Search for the cell housing the specified text and yield its [X, Y] center coordinate. 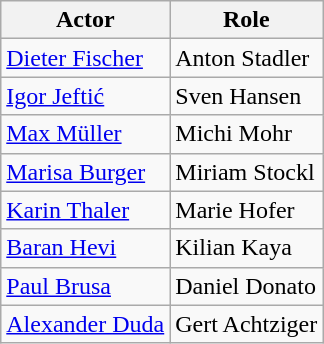
Igor Jeftić [86, 96]
Gert Achtziger [246, 324]
Anton Stadler [246, 58]
Kilian Kaya [246, 248]
Michi Mohr [246, 134]
Miriam Stockl [246, 172]
Marie Hofer [246, 210]
Karin Thaler [86, 210]
Dieter Fischer [86, 58]
Role [246, 20]
Marisa Burger [86, 172]
Paul Brusa [86, 286]
Sven Hansen [246, 96]
Max Müller [86, 134]
Alexander Duda [86, 324]
Baran Hevi [86, 248]
Daniel Donato [246, 286]
Actor [86, 20]
